Scan for the cell matching the given text and deliver its (x, y) coordinate at center. 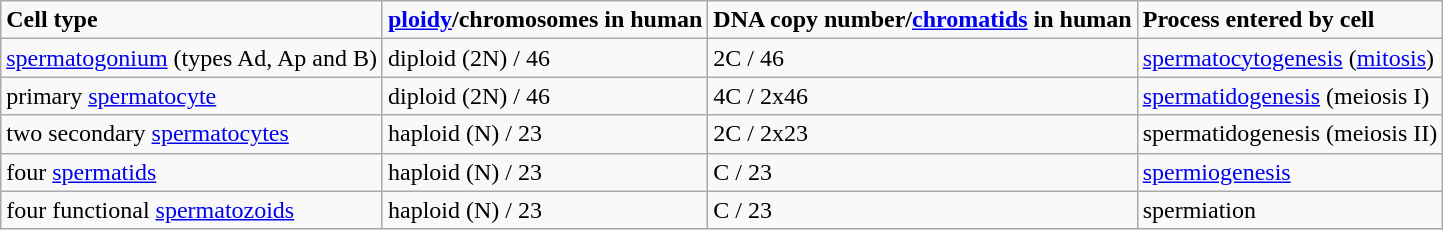
primary spermatocyte (192, 96)
Process entered by cell (1290, 20)
four functional spermatozoids (192, 210)
DNA copy number/chromatids in human (922, 20)
4C / 2x46 (922, 96)
spermatidogenesis (meiosis I) (1290, 96)
Cell type (192, 20)
spermatidogenesis (meiosis II) (1290, 134)
2C / 2x23 (922, 134)
four spermatids (192, 172)
two secondary spermatocytes (192, 134)
2C / 46 (922, 58)
spermiogenesis (1290, 172)
spermatogonium (types Ad, Ap and B) (192, 58)
ploidy/chromosomes in human (544, 20)
spermiation (1290, 210)
spermatocytogenesis (mitosis) (1290, 58)
